Locate the cell with the specified text and output its [X, Y] center coordinate. 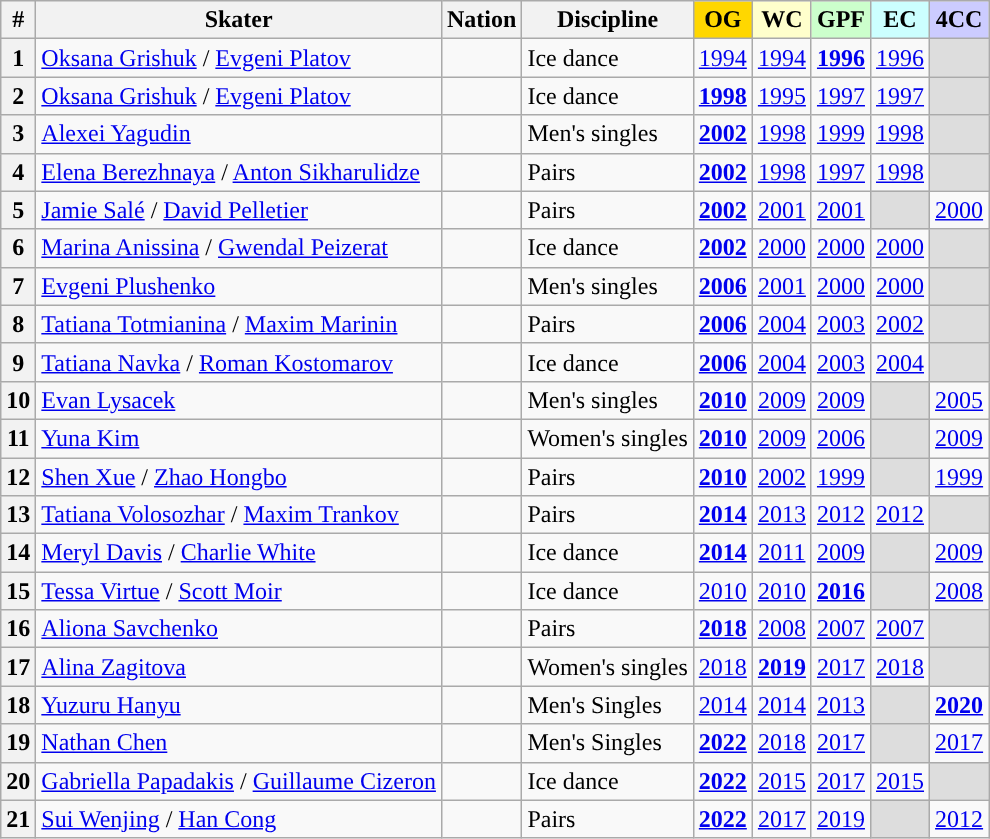
12 [18, 477]
Alina Zagitova [239, 667]
20 [18, 781]
Alexei Yagudin [239, 134]
Elena Berezhnaya / Anton Sikharulidze [239, 172]
2 [18, 96]
4 [18, 172]
WC [782, 20]
Gabriella Papadakis / Guillaume Cizeron [239, 781]
Jamie Salé / David Pelletier [239, 210]
16 [18, 629]
1 [18, 58]
Aliona Savchenko [239, 629]
17 [18, 667]
5 [18, 210]
10 [18, 400]
2016 [840, 591]
4CC [960, 20]
Nathan Chen [239, 743]
13 [18, 515]
Discipline [608, 20]
Skater [239, 20]
6 [18, 248]
Nation [481, 20]
18 [18, 705]
19 [18, 743]
Tessa Virtue / Scott Moir [239, 591]
3 [18, 134]
14 [18, 553]
Marina Anissina / Gwendal Peizerat [239, 248]
Sui Wenjing / Han Cong [239, 819]
Tatiana Totmianina / Maxim Marinin [239, 324]
2005 [960, 400]
Shen Xue / Zhao Hongbo [239, 477]
9 [18, 362]
1995 [782, 96]
# [18, 20]
Yuna Kim [239, 438]
2011 [782, 553]
Meryl Davis / Charlie White [239, 553]
21 [18, 819]
Tatiana Navka / Roman Kostomarov [239, 362]
7 [18, 286]
EC [900, 20]
Tatiana Volosozhar / Maxim Trankov [239, 515]
2020 [960, 705]
OG [722, 20]
8 [18, 324]
15 [18, 591]
GPF [840, 20]
11 [18, 438]
Evan Lysacek [239, 400]
Evgeni Plushenko [239, 286]
Yuzuru Hanyu [239, 705]
